Return [x, y] of the center of cell containing provided text 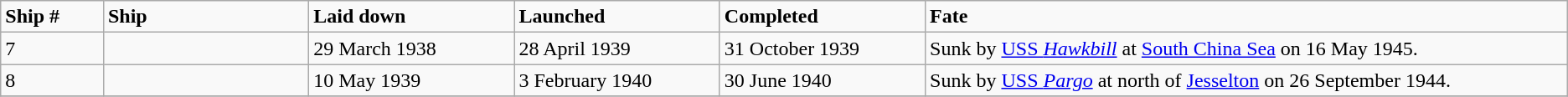
8 [52, 80]
Laid down [412, 17]
Launched [616, 17]
29 March 1938 [412, 48]
10 May 1939 [412, 80]
Sunk by USS Hawkbill at South China Sea on 16 May 1945. [1246, 48]
Ship [206, 17]
Fate [1246, 17]
28 April 1939 [616, 48]
Sunk by USS Pargo at north of Jesselton on 26 September 1944. [1246, 80]
7 [52, 48]
3 February 1940 [616, 80]
30 June 1940 [823, 80]
Ship # [52, 17]
Completed [823, 17]
31 October 1939 [823, 48]
